Return the (X, Y) coordinate for the center point of the cell that contains the specified text.  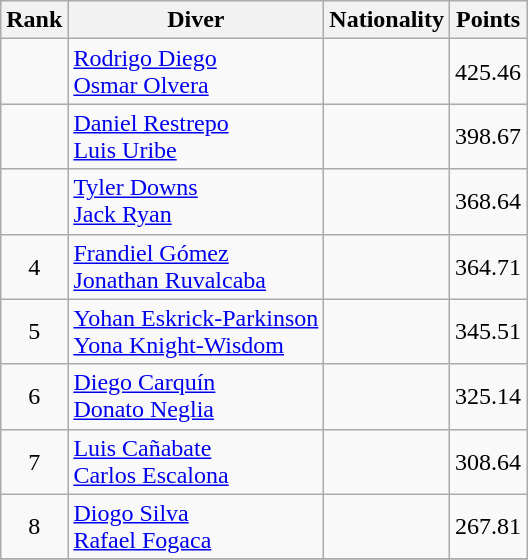
267.81 (488, 526)
Diver (196, 20)
Yohan Eskrick-ParkinsonYona Knight-Wisdom (196, 332)
398.67 (488, 136)
Tyler DownsJack Ryan (196, 202)
Points (488, 20)
5 (34, 332)
Daniel RestrepoLuis Uribe (196, 136)
Nationality (387, 20)
Rank (34, 20)
425.46 (488, 72)
364.71 (488, 266)
Frandiel GómezJonathan Ruvalcaba (196, 266)
4 (34, 266)
Luis CañabateCarlos Escalona (196, 462)
7 (34, 462)
308.64 (488, 462)
325.14 (488, 396)
8 (34, 526)
368.64 (488, 202)
Diego CarquínDonato Neglia (196, 396)
Diogo SilvaRafael Fogaca (196, 526)
345.51 (488, 332)
6 (34, 396)
Rodrigo DiegoOsmar Olvera (196, 72)
